Identify which cell holds the provided text, then report its [x, y] central coordinate. 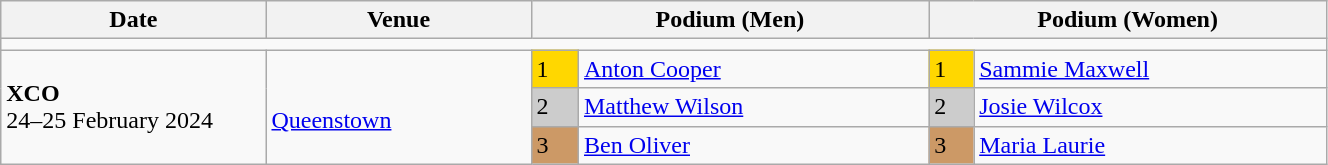
Anton Cooper [753, 69]
Ben Oliver [753, 145]
Maria Laurie [1150, 145]
Podium (Men) [730, 20]
XCO 24–25 February 2024 [134, 107]
Queenstown [398, 107]
Date [134, 20]
Podium (Women) [1128, 20]
Josie Wilcox [1150, 107]
Venue [398, 20]
Sammie Maxwell [1150, 69]
Matthew Wilson [753, 107]
